Capture the cell that displays the provided text and extract its (X, Y) central coordinate. 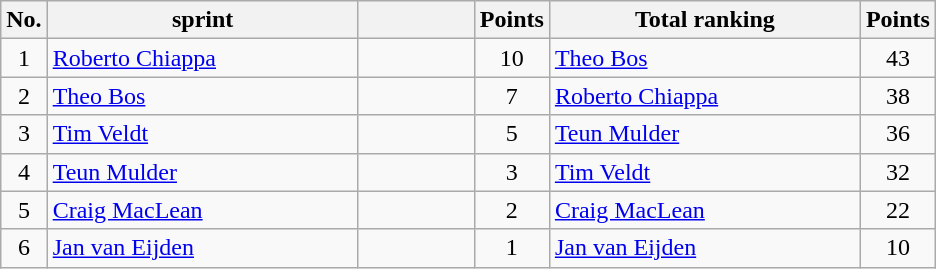
22 (898, 210)
No. (24, 20)
32 (898, 172)
7 (512, 96)
Total ranking (704, 20)
4 (24, 172)
6 (24, 248)
sprint (202, 20)
38 (898, 96)
36 (898, 134)
43 (898, 58)
